Return the [X, Y] coordinate for the center point of the cell that contains the specified text.  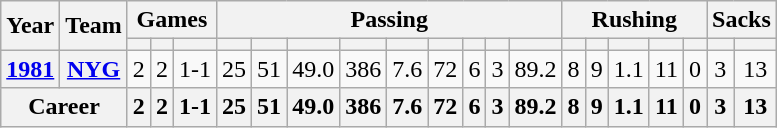
Team [94, 26]
Career [64, 107]
NYG [94, 69]
Games [172, 20]
Rushing [634, 20]
Sacks [741, 20]
Year [30, 26]
1981 [30, 69]
Passing [390, 20]
